Determine the [x, y] coordinate at the center of the cell enclosing the given text.  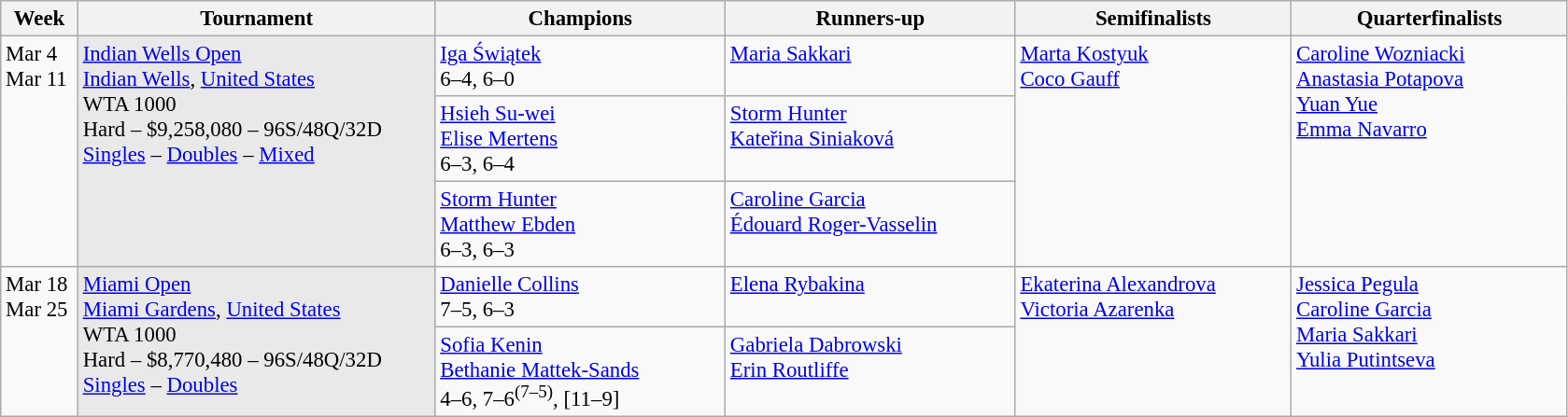
Mar 18 Mar 25 [39, 341]
Runners-up [870, 19]
Maria Sakkari [870, 67]
Ekaterina Alexandrova Victoria Azarenka [1153, 341]
Indian Wells Open Indian Wells, United States WTA 1000 Hard – $9,258,080 – 96S/48Q/32D Singles – Doubles – Mixed [256, 152]
Marta Kostyuk Coco Gauff [1153, 152]
Danielle Collins 7–5, 6–3 [581, 297]
Week [39, 19]
Elena Rybakina [870, 297]
Jessica Pegula Caroline Garcia Maria Sakkari Yulia Putintseva [1430, 341]
Semifinalists [1153, 19]
Gabriela Dabrowski Erin Routliffe [870, 372]
Mar 4 Mar 11 [39, 152]
Miami Open Miami Gardens, United States WTA 1000 Hard – $8,770,480 – 96S/48Q/32D Singles – Doubles [256, 341]
Caroline Garcia Édouard Roger-Vasselin [870, 225]
Iga Świątek 6–4, 6–0 [581, 67]
Champions [581, 19]
Storm Hunter Kateřina Siniaková [870, 139]
Tournament [256, 19]
Sofia Kenin Bethanie Mattek-Sands 4–6, 7–6(7–5), [11–9] [581, 372]
Quarterfinalists [1430, 19]
Storm Hunter Matthew Ebden 6–3, 6–3 [581, 225]
Caroline Wozniacki Anastasia Potapova Yuan Yue Emma Navarro [1430, 152]
Hsieh Su-wei Elise Mertens 6–3, 6–4 [581, 139]
